Detect which cell encompasses the target text, then output its [x, y] center coordinate. 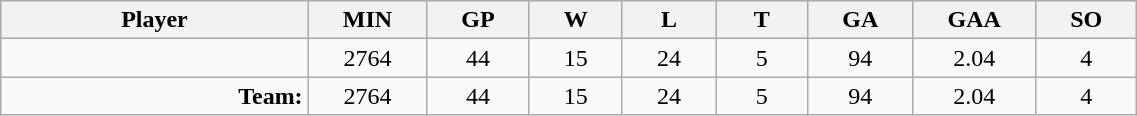
GA [860, 20]
Player [154, 20]
L [668, 20]
Team: [154, 96]
W [576, 20]
MIN [368, 20]
T [762, 20]
SO [1086, 20]
GP [478, 20]
GAA [974, 20]
